Determine the (x, y) coordinate at the center of the cell enclosing the given text.  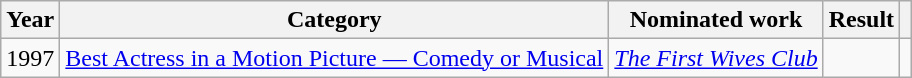
Year (30, 20)
Best Actress in a Motion Picture — Comedy or Musical (334, 58)
The First Wives Club (716, 58)
1997 (30, 58)
Result (861, 20)
Nominated work (716, 20)
Category (334, 20)
